Return (X, Y) of the center of cell containing provided text 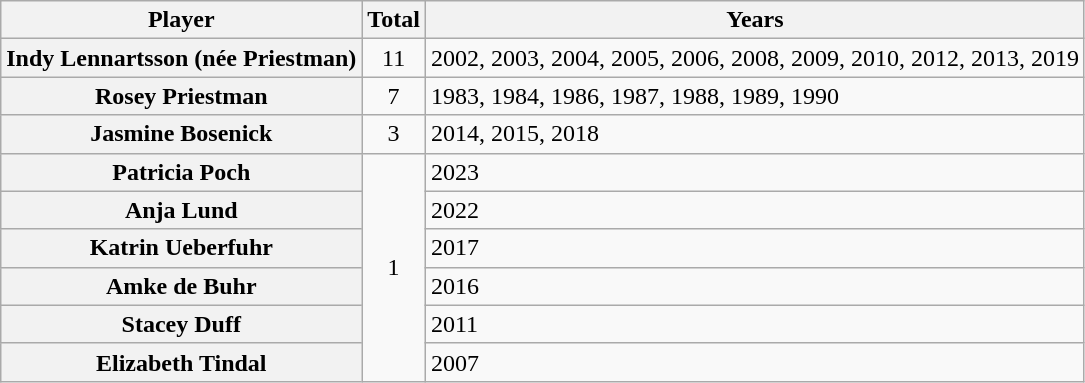
Elizabeth Tindal (182, 362)
2022 (754, 210)
Years (754, 20)
2002, 2003, 2004, 2005, 2006, 2008, 2009, 2010, 2012, 2013, 2019 (754, 58)
Indy Lennartsson (née Priestman) (182, 58)
3 (394, 134)
2014, 2015, 2018 (754, 134)
11 (394, 58)
Katrin Ueberfuhr (182, 248)
Patricia Poch (182, 172)
Rosey Priestman (182, 96)
Player (182, 20)
1 (394, 267)
Anja Lund (182, 210)
Total (394, 20)
7 (394, 96)
Amke de Buhr (182, 286)
Jasmine Bosenick (182, 134)
2016 (754, 286)
2023 (754, 172)
1983, 1984, 1986, 1987, 1988, 1989, 1990 (754, 96)
2011 (754, 324)
Stacey Duff (182, 324)
2007 (754, 362)
2017 (754, 248)
